Find where the given text appears and provide that cell's center as (x, y) coordinate. 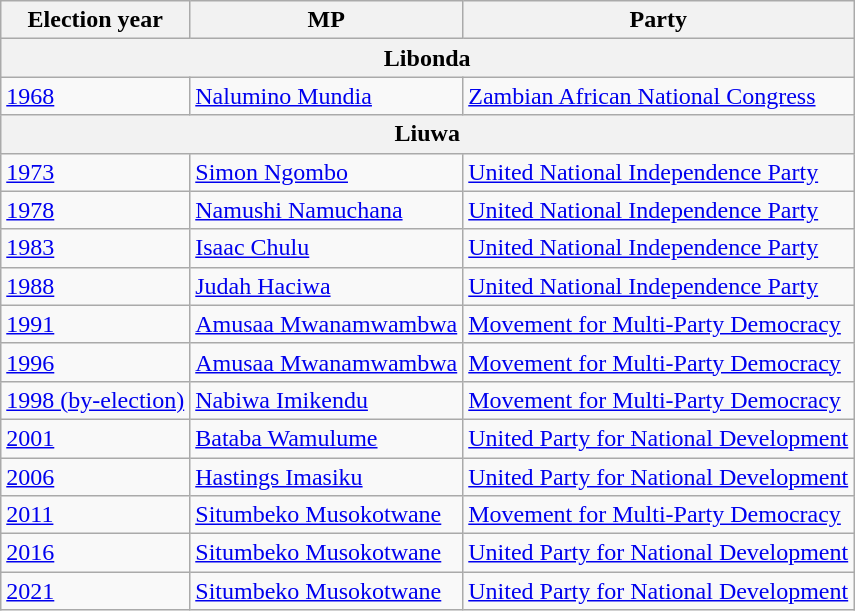
1991 (96, 324)
Party (658, 20)
Simon Ngombo (326, 172)
Judah Haciwa (326, 286)
1996 (96, 362)
1968 (96, 96)
Nabiwa Imikendu (326, 400)
2021 (96, 591)
Nalumino Mundia (326, 96)
Zambian African National Congress (658, 96)
2016 (96, 553)
Election year (96, 20)
Isaac Chulu (326, 248)
2001 (96, 438)
Liuwa (428, 134)
1998 (by-election) (96, 400)
2011 (96, 515)
Namushi Namuchana (326, 210)
1973 (96, 172)
MP (326, 20)
2006 (96, 477)
Bataba Wamulume (326, 438)
1983 (96, 248)
1988 (96, 286)
1978 (96, 210)
Hastings Imasiku (326, 477)
Libonda (428, 58)
